Locate the cell with the specified text and output its (x, y) center coordinate. 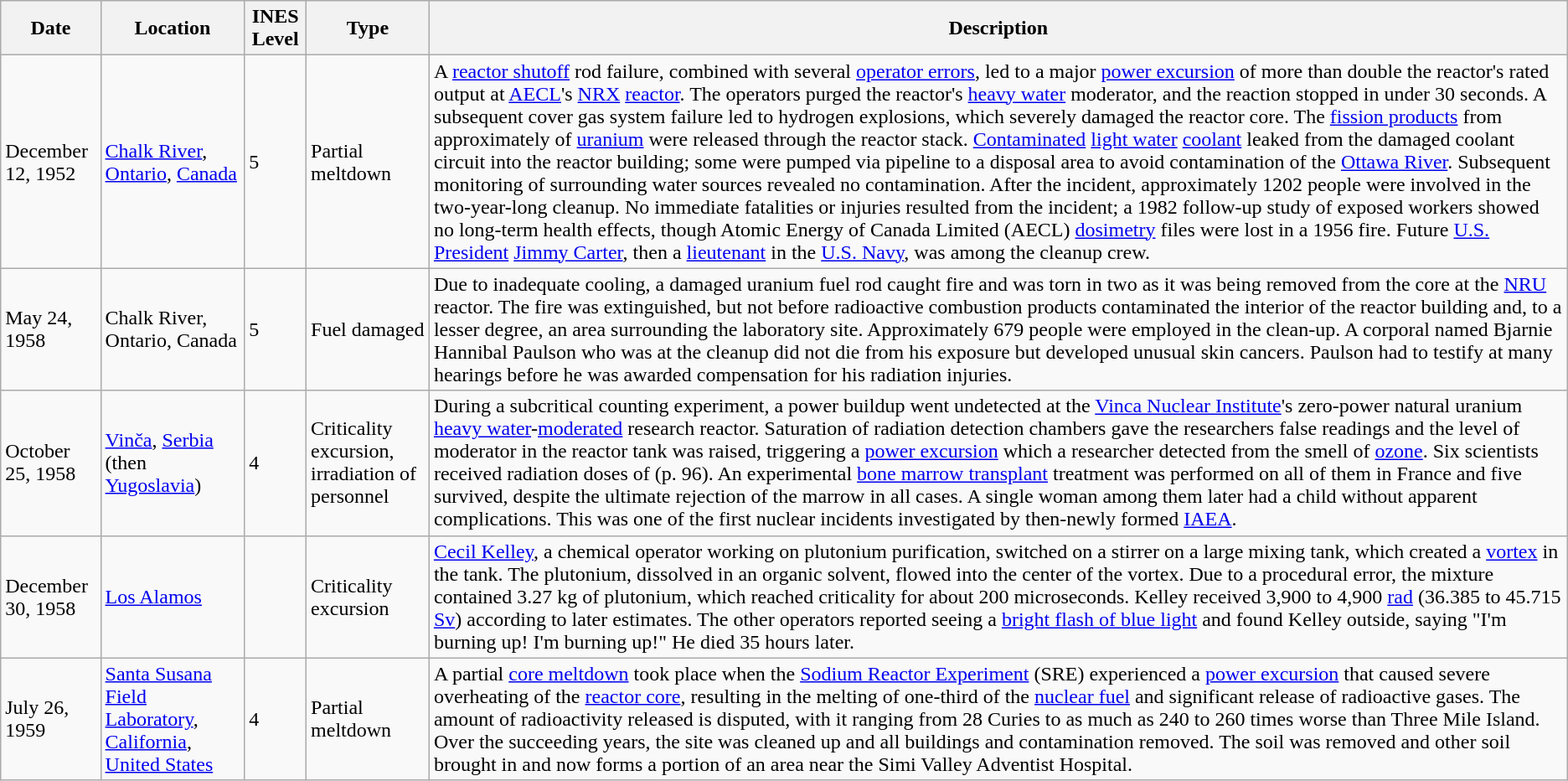
Description (998, 28)
Date (50, 28)
October 25, 1958 (50, 463)
December 30, 1958 (50, 597)
INES Level (276, 28)
Vinča, Serbia (then Yugoslavia) (173, 463)
Type (369, 28)
July 26, 1959 (50, 719)
December 12, 1952 (50, 162)
May 24, 1958 (50, 329)
Location (173, 28)
Criticality excursion, irradiation of personnel (369, 463)
Santa Susana Field Laboratory, California, United States (173, 719)
Fuel damaged (369, 329)
Criticality excursion (369, 597)
Los Alamos (173, 597)
